Scan for the cell matching the given text and deliver its (x, y) coordinate at center. 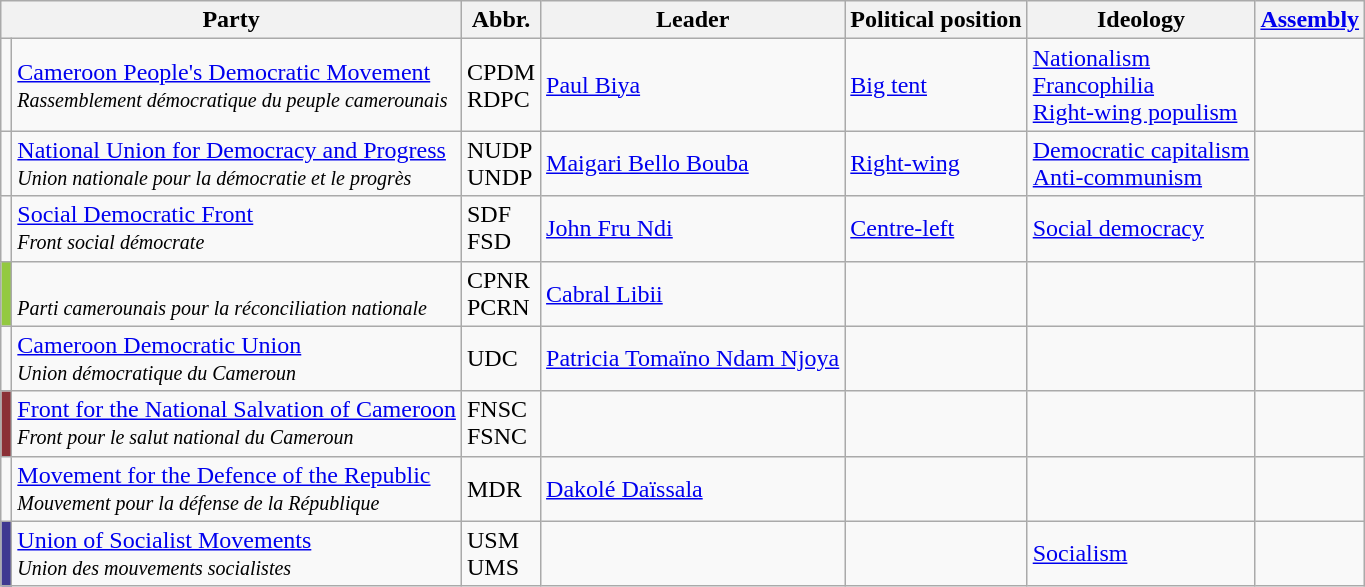
USMUMS (500, 554)
Democratic capitalismAnti-communism (1141, 164)
CPNRPCRN (500, 294)
Abbr. (500, 20)
Movement for the Defence of the RepublicMouvement pour la défense de la République (237, 488)
Socialism (1141, 554)
Maigari Bello Bouba (693, 164)
Dakolé Daïssala (693, 488)
Ideology (1141, 20)
CPDMRDPC (500, 85)
Social democracy (1141, 228)
Front for the National Salvation of CameroonFront pour le salut national du Cameroun (237, 424)
Political position (936, 20)
UDC (500, 358)
MDR (500, 488)
Right-wing (936, 164)
Party (232, 20)
Big tent (936, 85)
Leader (693, 20)
Parti camerounais pour la réconciliation nationale (237, 294)
Cabral Libii (693, 294)
NUDPUNDP (500, 164)
SDFFSD (500, 228)
NationalismFrancophiliaRight-wing populism (1141, 85)
Assembly (1310, 20)
Cameroon People's Democratic MovementRassemblement démocratique du peuple camerounais (237, 85)
Social Democratic FrontFront social démocrate (237, 228)
National Union for Democracy and ProgressUnion nationale pour la démocratie et le progrès (237, 164)
Centre-left (936, 228)
Cameroon Democratic UnionUnion démocratique du Cameroun (237, 358)
John Fru Ndi (693, 228)
Paul Biya (693, 85)
Patricia Tomaïno Ndam Njoya (693, 358)
FNSCFSNC (500, 424)
Union of Socialist MovementsUnion des mouvements socialistes (237, 554)
